Determine the (X, Y) coordinate at the center of the cell enclosing the given text.  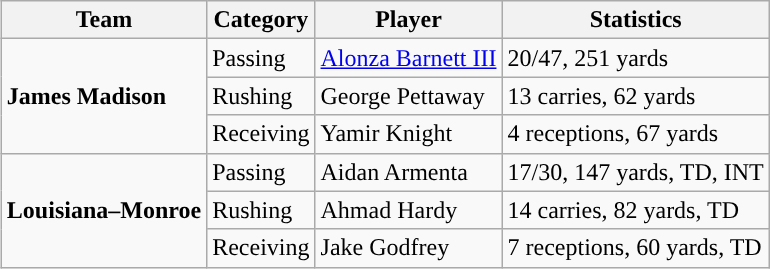
14 carries, 82 yards, TD (636, 210)
20/47, 251 yards (636, 58)
Statistics (636, 20)
Alonza Barnett III (408, 58)
4 receptions, 67 yards (636, 134)
17/30, 147 yards, TD, INT (636, 172)
Aidan Armenta (408, 172)
Ahmad Hardy (408, 210)
James Madison (104, 96)
George Pettaway (408, 96)
Team (104, 20)
Player (408, 20)
Category (261, 20)
7 receptions, 60 yards, TD (636, 248)
Yamir Knight (408, 134)
13 carries, 62 yards (636, 96)
Jake Godfrey (408, 248)
Louisiana–Monroe (104, 210)
